Find where the given text appears and provide that cell's center as (x, y) coordinate. 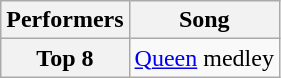
Queen medley (204, 58)
Top 8 (65, 58)
Performers (65, 20)
Song (204, 20)
